Scan for the cell matching the given text and deliver its (X, Y) coordinate at center. 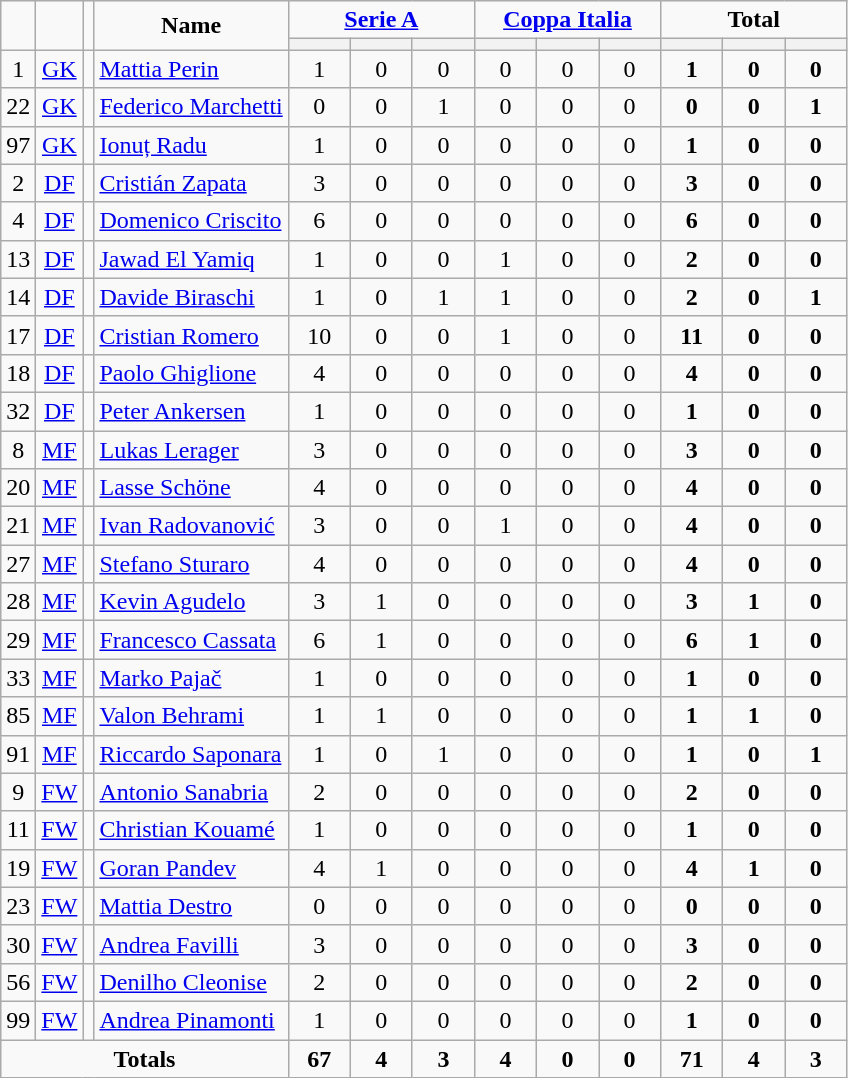
28 (18, 602)
33 (18, 678)
Totals (145, 1059)
Davide Biraschi (191, 297)
Denilho Cleonise (191, 982)
10 (319, 335)
17 (18, 335)
Ionuț Radu (191, 145)
85 (18, 716)
Paolo Ghiglione (191, 373)
Antonio Sanabria (191, 792)
13 (18, 259)
Francesco Cassata (191, 640)
Name (191, 26)
Domenico Criscito (191, 221)
9 (18, 792)
Cristián Zapata (191, 183)
Riccardo Saponara (191, 754)
Lasse Schöne (191, 488)
71 (692, 1059)
23 (18, 906)
97 (18, 145)
8 (18, 449)
Lukas Lerager (191, 449)
30 (18, 944)
Kevin Agudelo (191, 602)
Ivan Radovanović (191, 526)
Mattia Destro (191, 906)
Jawad El Yamiq (191, 259)
Valon Behrami (191, 716)
19 (18, 868)
22 (18, 107)
20 (18, 488)
21 (18, 526)
Andrea Pinamonti (191, 1020)
Coppa Italia (567, 20)
27 (18, 564)
Goran Pandev (191, 868)
67 (319, 1059)
Federico Marchetti (191, 107)
99 (18, 1020)
14 (18, 297)
32 (18, 411)
Serie A (381, 20)
29 (18, 640)
56 (18, 982)
91 (18, 754)
Cristian Romero (191, 335)
Christian Kouamé (191, 830)
18 (18, 373)
Andrea Favilli (191, 944)
Total (754, 20)
Peter Ankersen (191, 411)
Marko Pajač (191, 678)
Mattia Perin (191, 69)
Stefano Sturaro (191, 564)
